Identify which cell holds the provided text, then report its (x, y) central coordinate. 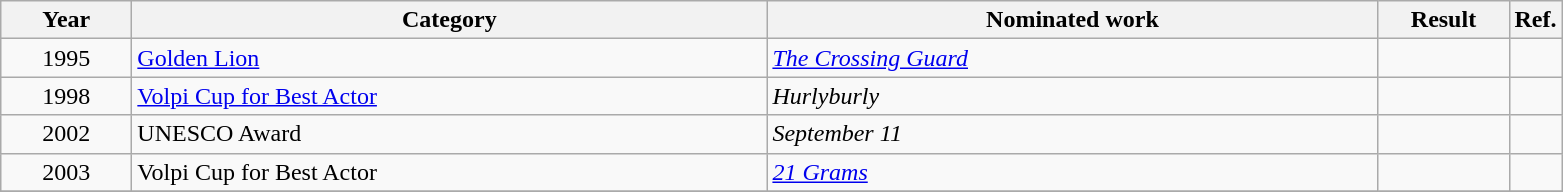
The Crossing Guard (1072, 58)
Result (1444, 20)
2002 (66, 134)
Hurlyburly (1072, 96)
21 Grams (1072, 172)
Golden Lion (450, 58)
Year (66, 20)
September 11 (1072, 134)
1995 (66, 58)
1998 (66, 96)
Ref. (1536, 20)
Category (450, 20)
UNESCO Award (450, 134)
2003 (66, 172)
Nominated work (1072, 20)
